Identify which cell holds the provided text, then report its [X, Y] central coordinate. 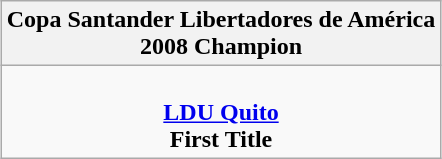
LDU QuitoFirst Title [221, 112]
Copa Santander Libertadores de América2008 Champion [221, 34]
